Search for the cell housing the specified text and yield its (X, Y) center coordinate. 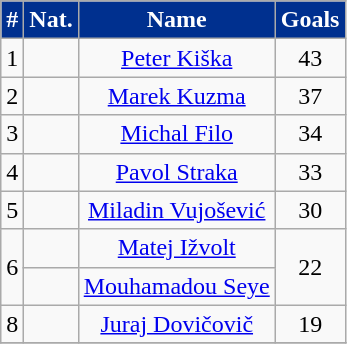
5 (12, 210)
Matej Ižvolt (176, 248)
Pavol Straka (176, 172)
2 (12, 96)
1 (12, 58)
Name (176, 20)
30 (310, 210)
6 (12, 267)
4 (12, 172)
33 (310, 172)
Nat. (51, 20)
# (12, 20)
Miladin Vujošević (176, 210)
34 (310, 134)
Goals (310, 20)
Juraj Dovičovič (176, 324)
8 (12, 324)
43 (310, 58)
Michal Filo (176, 134)
Marek Kuzma (176, 96)
Peter Kiška (176, 58)
19 (310, 324)
22 (310, 267)
Mouhamadou Seye (176, 286)
37 (310, 96)
3 (12, 134)
